Search for the cell housing the specified text and yield its [x, y] center coordinate. 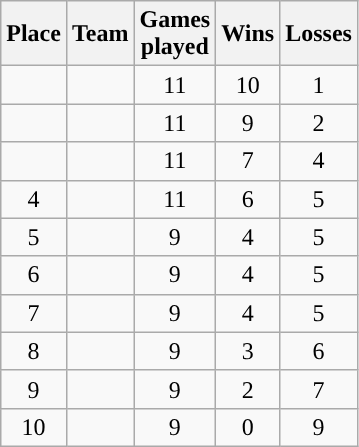
Wins [248, 34]
0 [248, 427]
Gamesplayed [175, 34]
Team [100, 34]
8 [34, 351]
1 [319, 85]
Place [34, 34]
Losses [319, 34]
3 [248, 351]
